Identify which cell holds the provided text, then report its (X, Y) central coordinate. 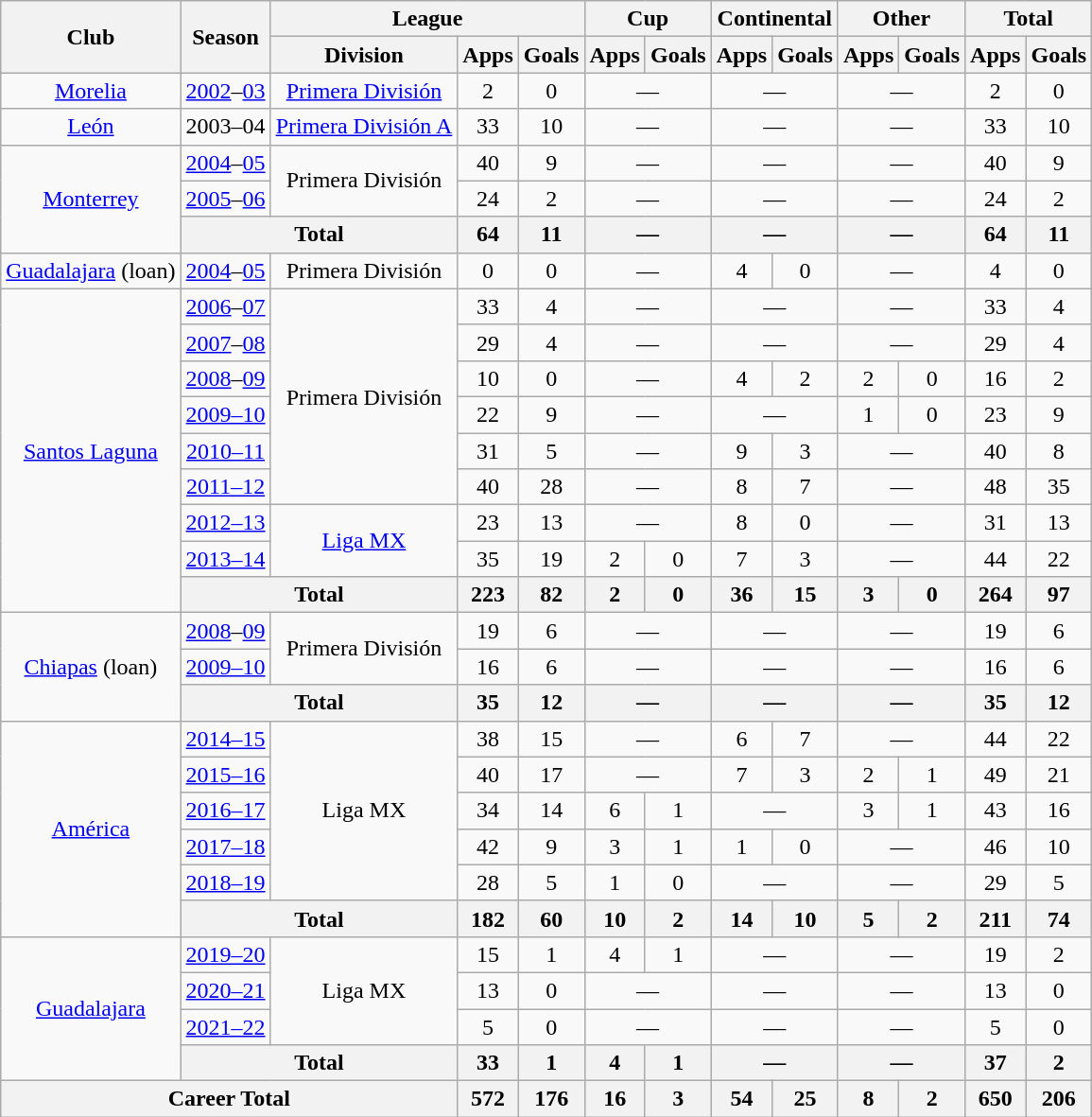
2021–22 (225, 1026)
42 (488, 846)
74 (1059, 918)
206 (1059, 1099)
2002–03 (225, 91)
2005–06 (225, 199)
2013–14 (225, 559)
2011–12 (225, 487)
34 (488, 811)
25 (806, 1099)
Morelia (91, 91)
54 (741, 1099)
49 (996, 775)
2003–04 (225, 127)
264 (996, 595)
176 (551, 1099)
46 (996, 846)
36 (741, 595)
Club (91, 37)
Division (364, 55)
2020–21 (225, 990)
Season (225, 37)
21 (1059, 775)
223 (488, 595)
Guadalajara (91, 1008)
2017–18 (225, 846)
Continental (774, 19)
82 (551, 595)
2006–07 (225, 306)
650 (996, 1099)
182 (488, 918)
2012–13 (225, 523)
43 (996, 811)
América (91, 829)
38 (488, 739)
211 (996, 918)
2015–16 (225, 775)
2014–15 (225, 739)
Other (901, 19)
2019–20 (225, 954)
37 (996, 1063)
2016–17 (225, 811)
Chiapas (loan) (91, 667)
League (427, 19)
Career Total (229, 1099)
17 (551, 775)
Santos Laguna (91, 450)
Guadalajara (loan) (91, 271)
2010–11 (225, 451)
572 (488, 1099)
2007–08 (225, 342)
Cup (648, 19)
48 (996, 487)
60 (551, 918)
Monterrey (91, 199)
2018–19 (225, 882)
León (91, 127)
97 (1059, 595)
Primera División A (364, 127)
